Determine the (x, y) coordinate at the center of the cell enclosing the given text.  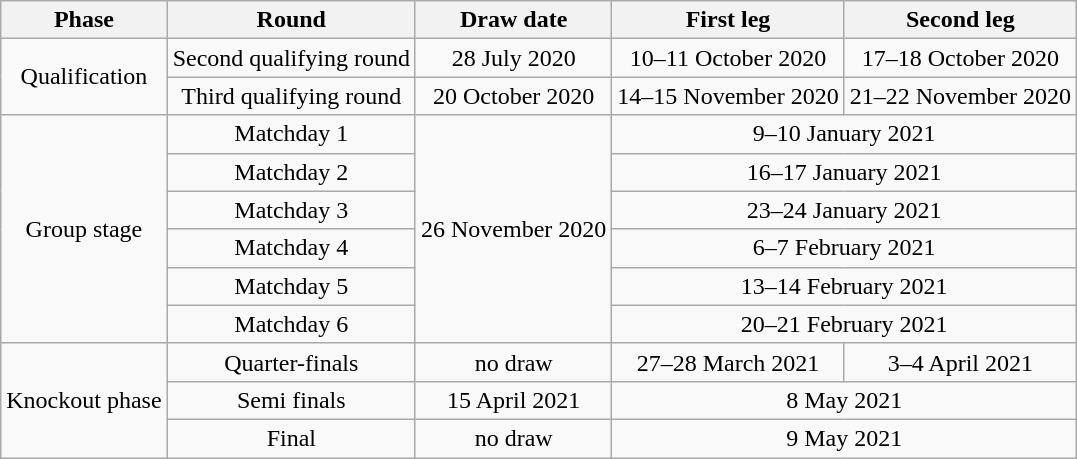
Third qualifying round (291, 96)
13–14 February 2021 (844, 286)
Final (291, 438)
Matchday 2 (291, 172)
Phase (84, 20)
27–28 March 2021 (728, 362)
Matchday 5 (291, 286)
20–21 February 2021 (844, 324)
20 October 2020 (513, 96)
6–7 February 2021 (844, 248)
8 May 2021 (844, 400)
Matchday 6 (291, 324)
Matchday 1 (291, 134)
23–24 January 2021 (844, 210)
9–10 January 2021 (844, 134)
26 November 2020 (513, 229)
9 May 2021 (844, 438)
Knockout phase (84, 400)
Second leg (960, 20)
Qualification (84, 77)
Matchday 3 (291, 210)
10–11 October 2020 (728, 58)
17–18 October 2020 (960, 58)
First leg (728, 20)
Matchday 4 (291, 248)
21–22 November 2020 (960, 96)
Draw date (513, 20)
Semi finals (291, 400)
3–4 April 2021 (960, 362)
Group stage (84, 229)
Quarter-finals (291, 362)
14–15 November 2020 (728, 96)
28 July 2020 (513, 58)
15 April 2021 (513, 400)
Second qualifying round (291, 58)
Round (291, 20)
16–17 January 2021 (844, 172)
